From the cell containing the given text, extract its center point as (x, y) coordinate. 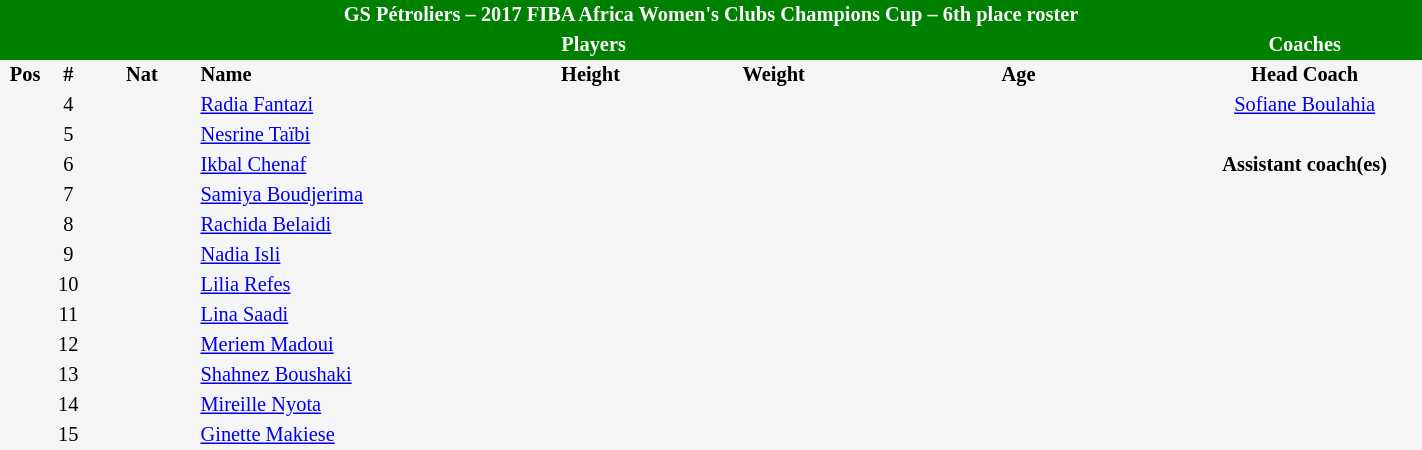
Head Coach (1304, 75)
5 (68, 135)
10 (68, 285)
Samiya Boudjerima (340, 195)
Radia Fantazi (340, 105)
15 (68, 435)
Nadia Isli (340, 255)
Assistant coach(es) (1304, 165)
11 (68, 315)
Players (594, 45)
Nat (142, 75)
Rachida Belaidi (340, 225)
7 (68, 195)
14 (68, 405)
# (68, 75)
Ikbal Chenaf (340, 165)
Ginette Makiese (340, 435)
Mireille Nyota (340, 405)
Meriem Madoui (340, 345)
Lina Saadi (340, 315)
Nesrine Taïbi (340, 135)
4 (68, 105)
Lilia Refes (340, 285)
8 (68, 225)
Name (340, 75)
Height (591, 75)
Sofiane Boulahia (1304, 105)
13 (68, 375)
Age (1019, 75)
Weight (774, 75)
6 (68, 165)
12 (68, 345)
Shahnez Boushaki (340, 375)
GS Pétroliers – 2017 FIBA Africa Women's Clubs Champions Cup – 6th place roster (711, 15)
9 (68, 255)
Pos (25, 75)
Coaches (1304, 45)
